Output the [x, y] coordinate of the center of the cell containing the given text.  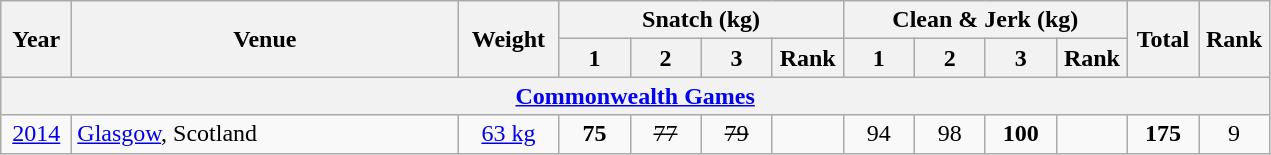
100 [1020, 134]
2014 [36, 134]
Venue [265, 39]
77 [666, 134]
79 [736, 134]
Glasgow, Scotland [265, 134]
Commonwealth Games [636, 96]
98 [950, 134]
94 [878, 134]
9 [1234, 134]
175 [1162, 134]
Total [1162, 39]
Clean & Jerk (kg) [985, 20]
Year [36, 39]
Snatch (kg) [701, 20]
75 [594, 134]
Weight [508, 39]
63 kg [508, 134]
